Extract the (x, y) coordinate from the center of the cell holding the provided text.  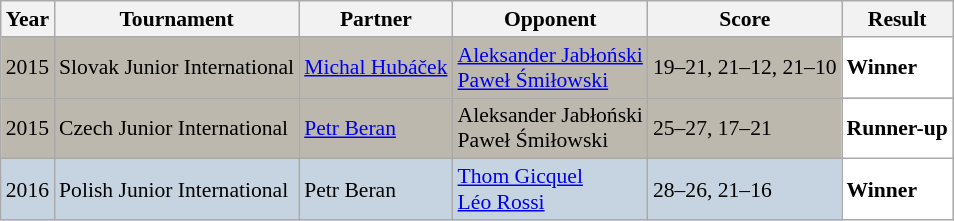
Result (898, 19)
Michal Hubáček (376, 68)
Slovak Junior International (176, 68)
Year (28, 19)
Thom Gicquel Léo Rossi (550, 190)
Partner (376, 19)
2016 (28, 190)
28–26, 21–16 (745, 190)
19–21, 21–12, 21–10 (745, 68)
25–27, 17–21 (745, 128)
Tournament (176, 19)
Czech Junior International (176, 128)
Polish Junior International (176, 190)
Opponent (550, 19)
Score (745, 19)
Runner-up (898, 128)
